Scan for the cell matching the given text and deliver its [x, y] coordinate at center. 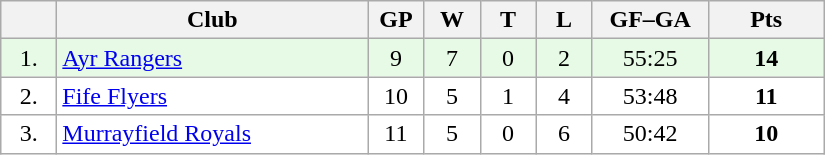
2 [564, 58]
9 [396, 58]
6 [564, 134]
W [452, 20]
4 [564, 96]
Fife Flyers [212, 96]
14 [766, 58]
Pts [766, 20]
1. [29, 58]
Club [212, 20]
Ayr Rangers [212, 58]
50:42 [650, 134]
53:48 [650, 96]
GF–GA [650, 20]
7 [452, 58]
T [508, 20]
3. [29, 134]
GP [396, 20]
L [564, 20]
55:25 [650, 58]
Murrayfield Royals [212, 134]
2. [29, 96]
1 [508, 96]
